Identify which cell holds the provided text, then report its [x, y] central coordinate. 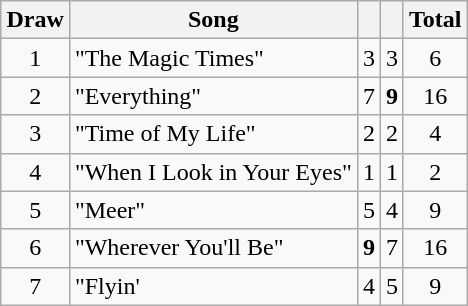
"Meer" [213, 210]
Draw [35, 20]
Song [213, 20]
"Flyin' [213, 286]
"Time of My Life" [213, 134]
"Everything" [213, 96]
Total [435, 20]
"Wherever You'll Be" [213, 248]
"When I Look in Your Eyes" [213, 172]
"The Magic Times" [213, 58]
